From the cell containing the given text, extract its center point as (x, y) coordinate. 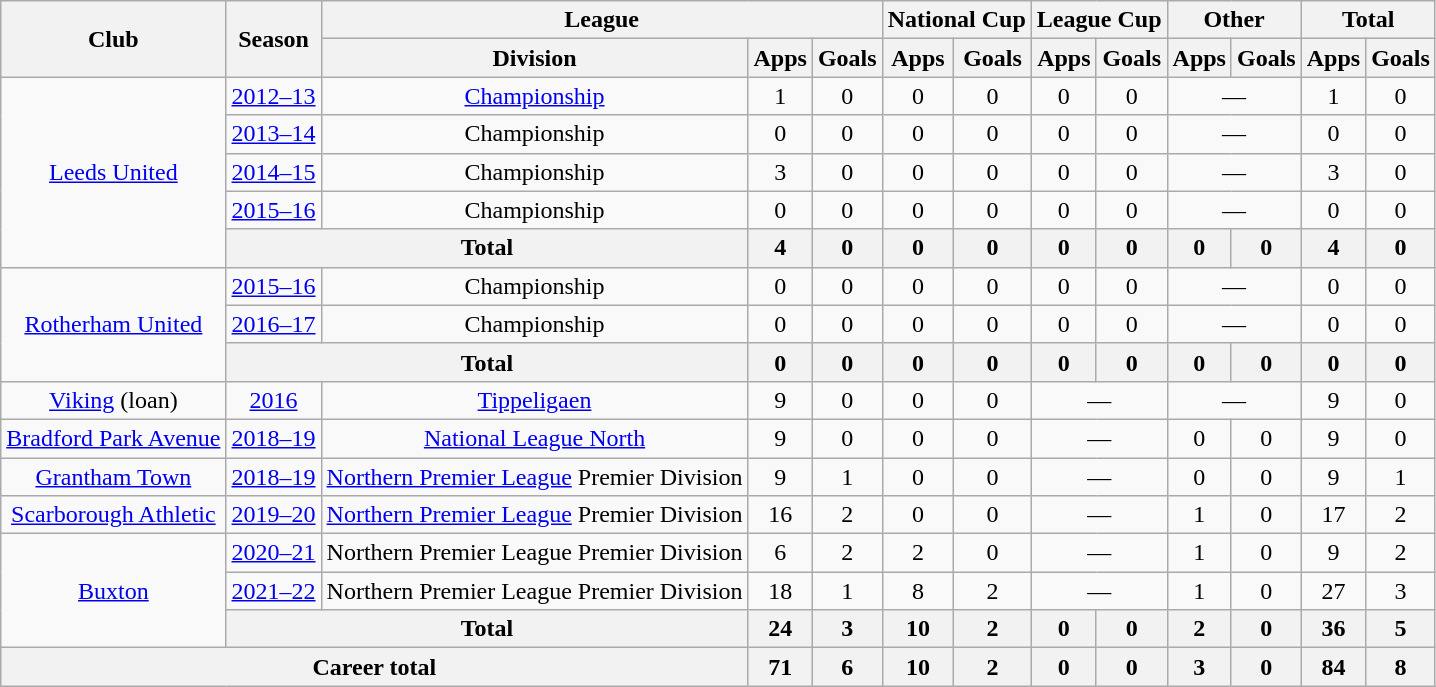
2019–20 (274, 515)
2016–17 (274, 324)
Club (114, 39)
18 (780, 591)
36 (1333, 629)
84 (1333, 667)
2012–13 (274, 96)
2013–14 (274, 134)
Other (1234, 20)
Bradford Park Avenue (114, 438)
Scarborough Athletic (114, 515)
16 (780, 515)
24 (780, 629)
National Cup (956, 20)
Buxton (114, 591)
Viking (loan) (114, 400)
League Cup (1099, 20)
Division (534, 58)
2020–21 (274, 553)
Tippeligaen (534, 400)
Season (274, 39)
2014–15 (274, 172)
Leeds United (114, 172)
Rotherham United (114, 324)
Grantham Town (114, 477)
League (602, 20)
71 (780, 667)
5 (1401, 629)
2021–22 (274, 591)
2016 (274, 400)
Career total (374, 667)
27 (1333, 591)
National League North (534, 438)
17 (1333, 515)
